Return the (x, y) coordinate for the center point of the cell that contains the specified text.  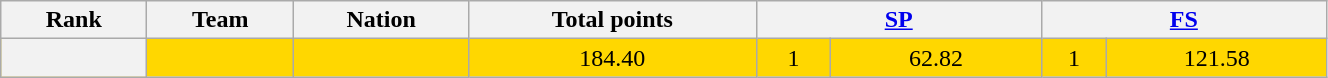
FS (1184, 20)
Rank (74, 20)
Nation (382, 20)
Team (220, 20)
62.82 (936, 58)
SP (898, 20)
184.40 (613, 58)
121.58 (1217, 58)
Total points (613, 20)
